Capture the cell that displays the provided text and extract its (X, Y) central coordinate. 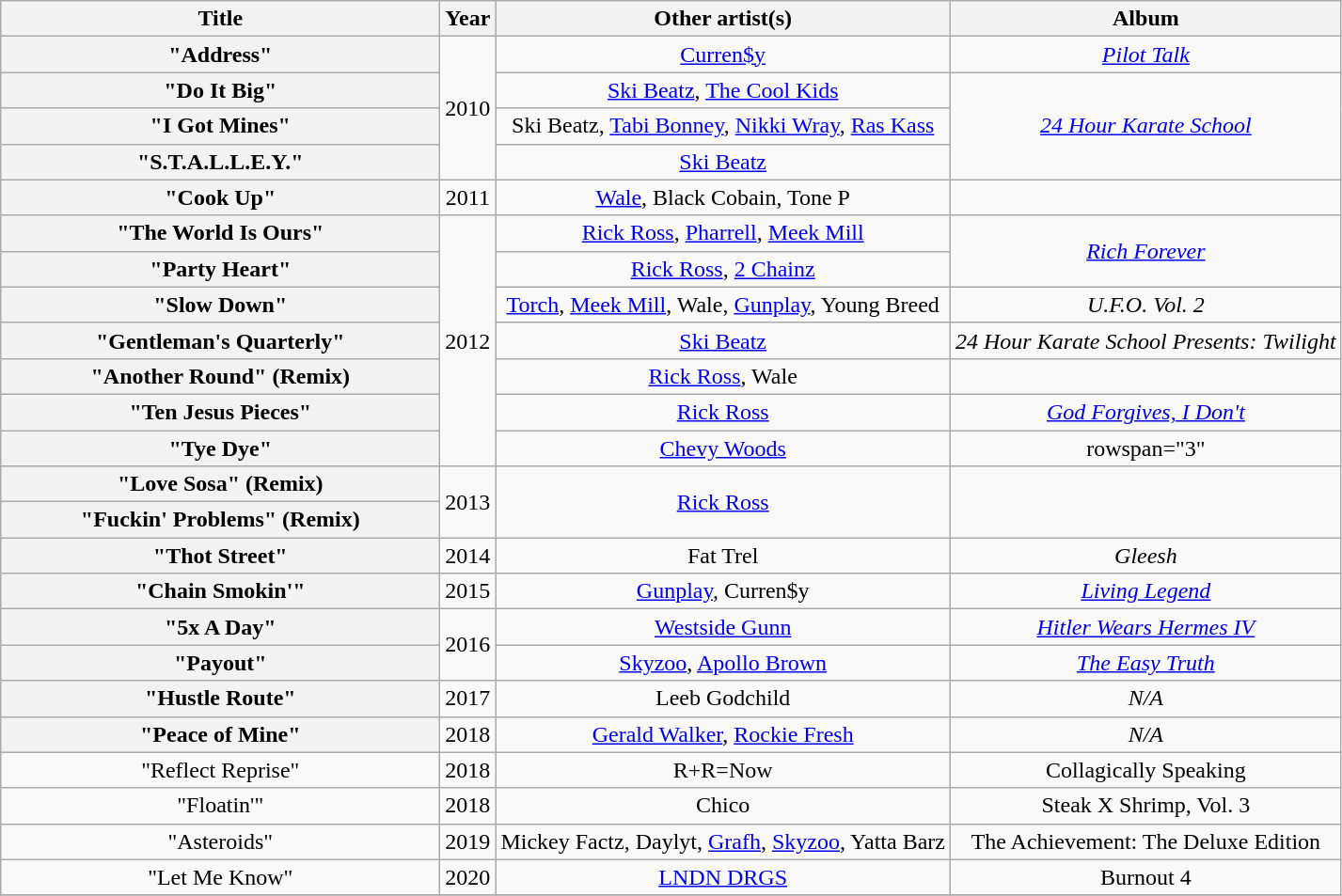
The Achievement: The Deluxe Edition (1146, 841)
"Reflect Reprise" (220, 770)
Pilot Talk (1146, 55)
Steak X Shrimp, Vol. 3 (1146, 806)
Gerald Walker, Rockie Fresh (723, 734)
"Hustle Route" (220, 699)
Wale, Black Cobain, Tone P (723, 197)
Mickey Factz, Daylyt, Grafh, Skyzoo, Yatta Barz (723, 841)
Chevy Woods (723, 448)
Curren$y (723, 55)
LNDN DRGS (723, 877)
2010 (468, 108)
Album (1146, 19)
Chico (723, 806)
"Chain Smokin'" (220, 591)
"Address" (220, 55)
"Cook Up" (220, 197)
rowspan="3" (1146, 448)
"Fuckin' Problems" (Remix) (220, 520)
"Thot Street" (220, 556)
Gleesh (1146, 556)
Title (220, 19)
2017 (468, 699)
2015 (468, 591)
2013 (468, 502)
"Love Sosa" (Remix) (220, 484)
"Payout" (220, 663)
U.F.O. Vol. 2 (1146, 305)
"Slow Down" (220, 305)
Ski Beatz, Tabi Bonney, Nikki Wray, Ras Kass (723, 126)
"5x A Day" (220, 627)
"Do It Big" (220, 90)
Living Legend (1146, 591)
Collagically Speaking (1146, 770)
24 Hour Karate School Presents: Twilight (1146, 340)
24 Hour Karate School (1146, 126)
"Floatin'" (220, 806)
"Another Round" (Remix) (220, 376)
2012 (468, 340)
"Let Me Know" (220, 877)
2011 (468, 197)
"The World Is Ours" (220, 233)
R+R=Now (723, 770)
2016 (468, 645)
"Asteroids" (220, 841)
"Ten Jesus Pieces" (220, 412)
"S.T.A.L.L.E.Y." (220, 162)
Rick Ross, Pharrell, Meek Mill (723, 233)
"Party Heart" (220, 269)
Westside Gunn (723, 627)
Rick Ross, 2 Chainz (723, 269)
Rick Ross, Wale (723, 376)
Hitler Wears Hermes IV (1146, 627)
Torch, Meek Mill, Wale, Gunplay, Young Breed (723, 305)
Year (468, 19)
Leeb Godchild (723, 699)
"Peace of Mine" (220, 734)
"I Got Mines" (220, 126)
2014 (468, 556)
"Gentleman's Quarterly" (220, 340)
Burnout 4 (1146, 877)
God Forgives, I Don't (1146, 412)
Rich Forever (1146, 251)
Ski Beatz, The Cool Kids (723, 90)
Fat Trel (723, 556)
Skyzoo, Apollo Brown (723, 663)
2019 (468, 841)
2020 (468, 877)
The Easy Truth (1146, 663)
Gunplay, Curren$y (723, 591)
Other artist(s) (723, 19)
"Tye Dye" (220, 448)
